Scan for the cell matching the given text and deliver its [x, y] coordinate at center. 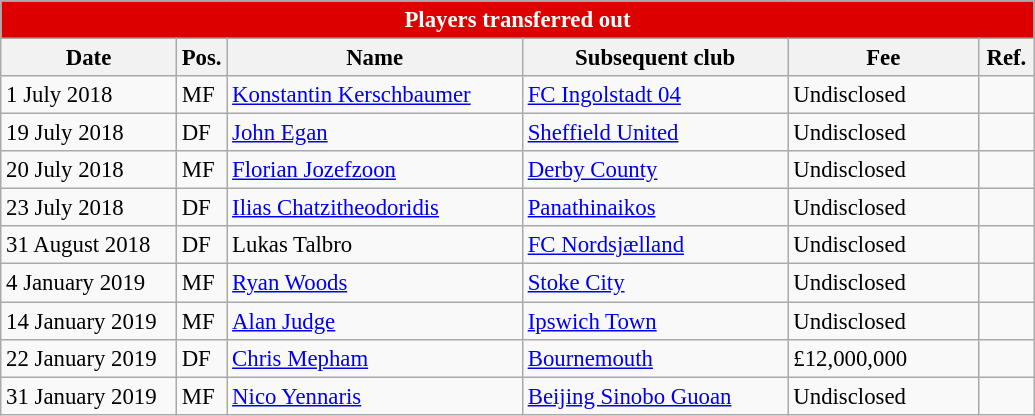
Stoke City [655, 283]
19 July 2018 [89, 133]
John Egan [375, 133]
Date [89, 58]
Fee [884, 58]
Konstantin Kerschbaumer [375, 95]
FC Nordsjælland [655, 245]
20 July 2018 [89, 170]
Bournemouth [655, 358]
Sheffield United [655, 133]
14 January 2019 [89, 321]
4 January 2019 [89, 283]
Name [375, 58]
Pos. [201, 58]
Florian Jozefzoon [375, 170]
Subsequent club [655, 58]
31 August 2018 [89, 245]
Ref. [1007, 58]
23 July 2018 [89, 208]
FC Ingolstadt 04 [655, 95]
Ipswich Town [655, 321]
1 July 2018 [89, 95]
Players transferred out [518, 20]
£12,000,000 [884, 358]
Derby County [655, 170]
Lukas Talbro [375, 245]
Ryan Woods [375, 283]
Beijing Sinobo Guoan [655, 396]
Chris Mepham [375, 358]
Nico Yennaris [375, 396]
31 January 2019 [89, 396]
Ilias Chatzitheodoridis [375, 208]
Alan Judge [375, 321]
Panathinaikos [655, 208]
22 January 2019 [89, 358]
